Search for the cell housing the specified text and yield its (x, y) center coordinate. 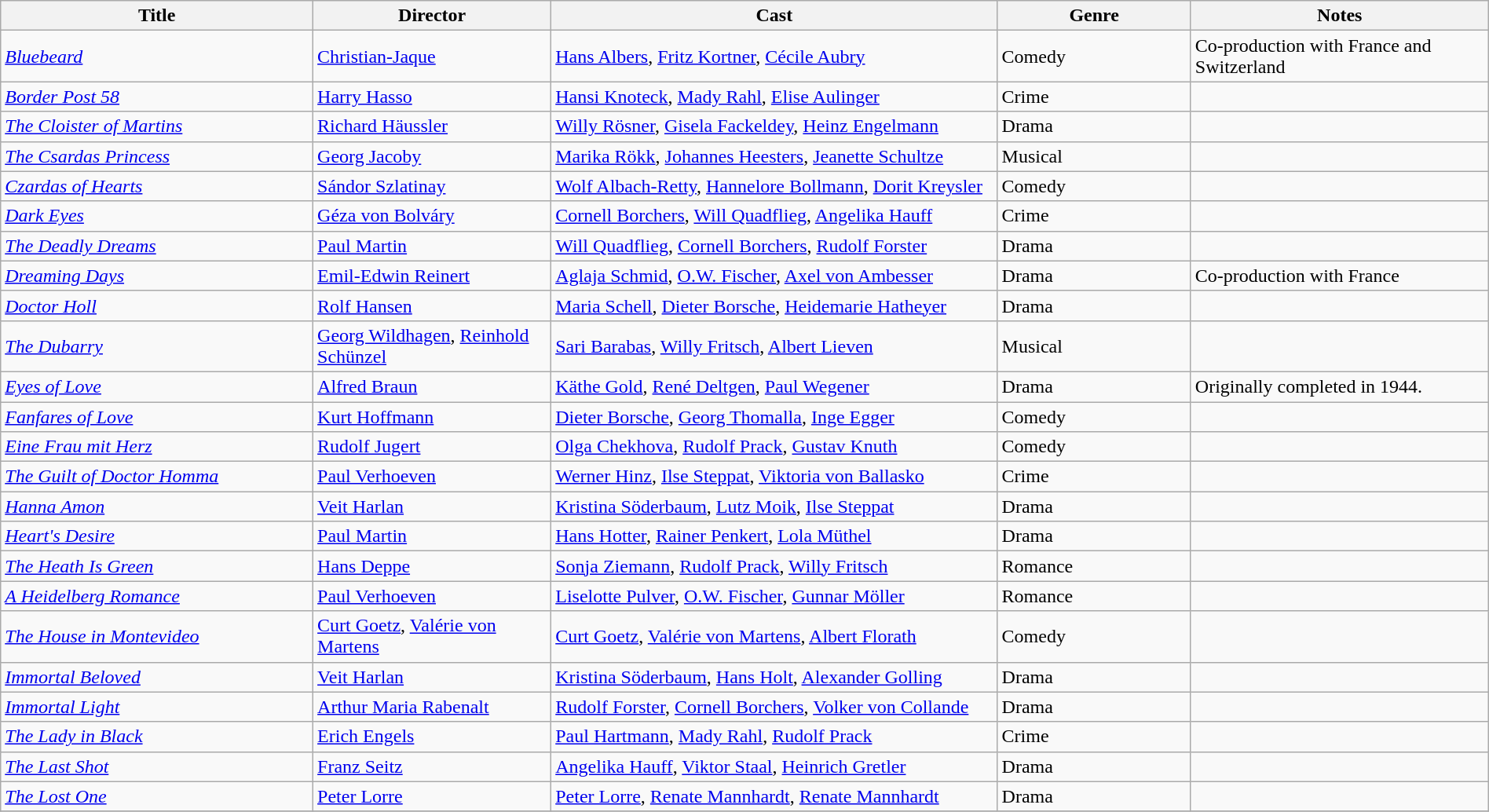
Emil-Edwin Reinert (432, 276)
Immortal Light (157, 707)
Peter Lorre, Renate Mannhardt, Renate Mannhardt (774, 796)
Hansi Knoteck, Mady Rahl, Elise Aulinger (774, 97)
Rudolf Jugert (432, 447)
Czardas of Hearts (157, 186)
Will Quadflieg, Cornell Borchers, Rudolf Forster (774, 246)
Harry Hasso (432, 97)
Originally completed in 1944. (1340, 386)
Border Post 58 (157, 97)
Kristina Söderbaum, Lutz Moik, Ilse Steppat (774, 507)
Georg Wildhagen, Reinhold Schünzel (432, 346)
Liselotte Pulver, O.W. Fischer, Gunnar Möller (774, 596)
Sándor Szlatinay (432, 186)
Willy Rösner, Gisela Fackeldey, Heinz Engelmann (774, 126)
Arthur Maria Rabenalt (432, 707)
Eyes of Love (157, 386)
Sonja Ziemann, Rudolf Prack, Willy Fritsch (774, 566)
The House in Montevideo (157, 636)
Kurt Hoffmann (432, 417)
Kristina Söderbaum, Hans Holt, Alexander Golling (774, 677)
Genre (1094, 16)
The Guilt of Doctor Homma (157, 477)
Angelika Hauff, Viktor Staal, Heinrich Gretler (774, 766)
Marika Rökk, Johannes Heesters, Jeanette Schultze (774, 156)
Hans Deppe (432, 566)
Wolf Albach-Retty, Hannelore Bollmann, Dorit Kreysler (774, 186)
Immortal Beloved (157, 677)
Bluebeard (157, 57)
Hans Albers, Fritz Kortner, Cécile Aubry (774, 57)
Franz Seitz (432, 766)
Aglaja Schmid, O.W. Fischer, Axel von Ambesser (774, 276)
The Cloister of Martins (157, 126)
Co-production with France and Switzerland (1340, 57)
Dark Eyes (157, 216)
Rudolf Forster, Cornell Borchers, Volker von Collande (774, 707)
The Dubarry (157, 346)
Cast (774, 16)
Olga Chekhova, Rudolf Prack, Gustav Knuth (774, 447)
Paul Hartmann, Mady Rahl, Rudolf Prack (774, 737)
Fanfares of Love (157, 417)
Title (157, 16)
Werner Hinz, Ilse Steppat, Viktoria von Ballasko (774, 477)
Alfred Braun (432, 386)
Erich Engels (432, 737)
Hans Hotter, Rainer Penkert, Lola Müthel (774, 536)
Curt Goetz, Valérie von Martens (432, 636)
Käthe Gold, René Deltgen, Paul Wegener (774, 386)
A Heidelberg Romance (157, 596)
Heart's Desire (157, 536)
The Lady in Black (157, 737)
Co-production with France (1340, 276)
The Last Shot (157, 766)
Hanna Amon (157, 507)
Sari Barabas, Willy Fritsch, Albert Lieven (774, 346)
Rolf Hansen (432, 305)
Christian-Jaque (432, 57)
Doctor Holl (157, 305)
Eine Frau mit Herz (157, 447)
Richard Häussler (432, 126)
The Heath Is Green (157, 566)
Curt Goetz, Valérie von Martens, Albert Florath (774, 636)
Maria Schell, Dieter Borsche, Heidemarie Hatheyer (774, 305)
The Lost One (157, 796)
Dieter Borsche, Georg Thomalla, Inge Egger (774, 417)
The Csardas Princess (157, 156)
Georg Jacoby (432, 156)
The Deadly Dreams (157, 246)
Géza von Bolváry (432, 216)
Director (432, 16)
Notes (1340, 16)
Dreaming Days (157, 276)
Cornell Borchers, Will Quadflieg, Angelika Hauff (774, 216)
Peter Lorre (432, 796)
